Identify which cell holds the provided text, then report its (X, Y) central coordinate. 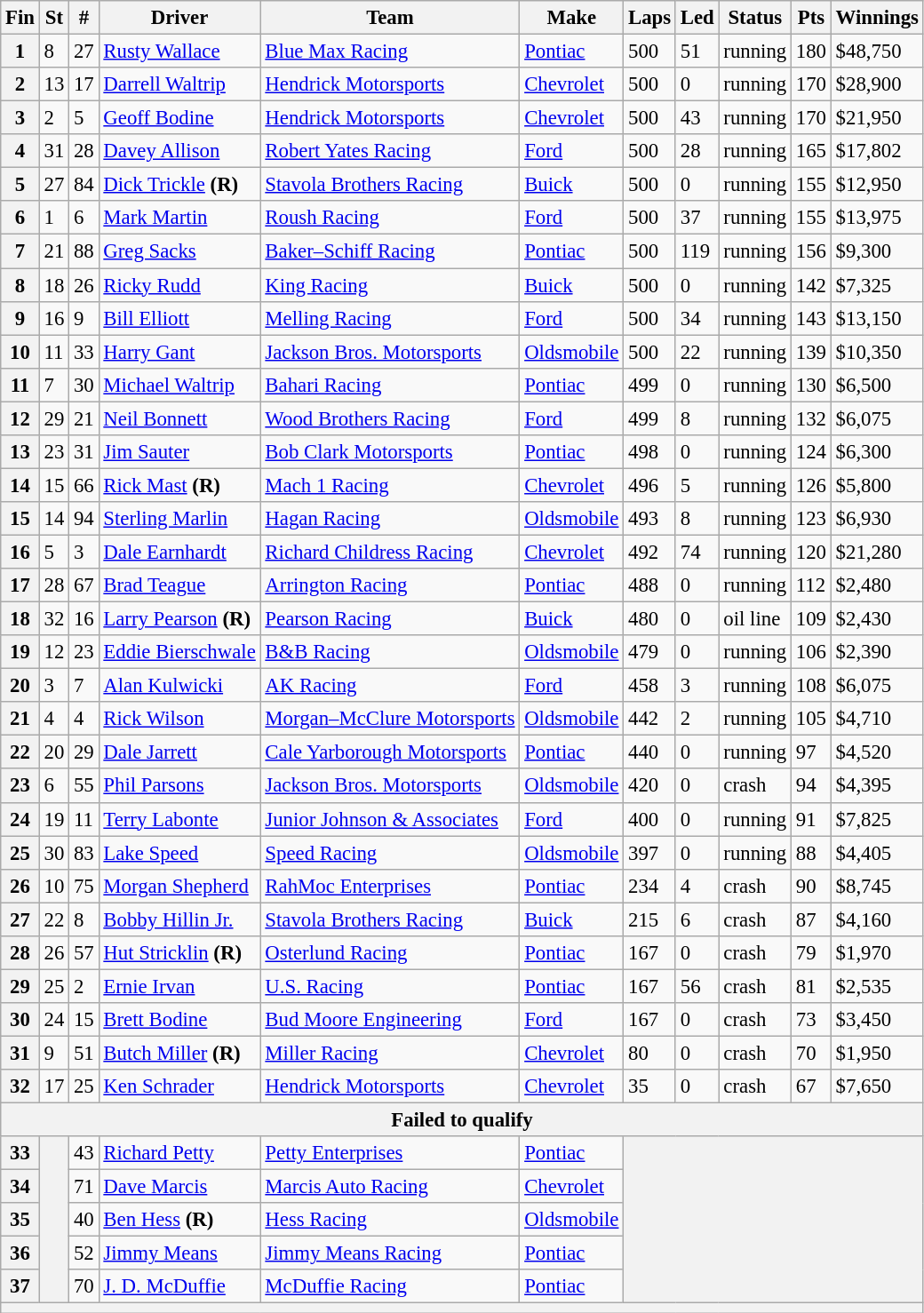
$13,150 (877, 318)
$28,900 (877, 84)
Bobby Hillin Jr. (179, 919)
Morgan–McClure Motorsports (390, 719)
80 (650, 1053)
Melling Racing (390, 318)
$5,800 (877, 485)
$4,405 (877, 853)
Geoff Bodine (179, 118)
440 (650, 752)
139 (812, 352)
Richard Childress Racing (390, 552)
Hut Stricklin (R) (179, 953)
St (53, 18)
$48,750 (877, 52)
J. D. McDuffie (179, 1287)
Wood Brothers Racing (390, 418)
57 (84, 953)
Petty Enterprises (390, 1153)
$4,160 (877, 919)
106 (812, 652)
Fin (20, 18)
75 (84, 886)
120 (812, 552)
493 (650, 519)
119 (697, 251)
105 (812, 719)
Cale Yarborough Motorsports (390, 752)
$2,480 (877, 585)
Brett Bodine (179, 1020)
Brad Teague (179, 585)
Greg Sacks (179, 251)
# (84, 18)
$13,975 (877, 218)
Lake Speed (179, 853)
83 (84, 853)
$6,500 (877, 385)
Mark Martin (179, 218)
112 (812, 585)
91 (812, 819)
496 (650, 485)
$7,650 (877, 1086)
400 (650, 819)
Team (390, 18)
U.S. Racing (390, 986)
Ernie Irvan (179, 986)
Osterlund Racing (390, 953)
36 (20, 1253)
Jim Sauter (179, 452)
Arrington Racing (390, 585)
498 (650, 452)
Dale Earnhardt (179, 552)
40 (84, 1220)
Darrell Waltrip (179, 84)
420 (650, 786)
Make (572, 18)
165 (812, 151)
Hess Racing (390, 1220)
55 (84, 786)
Michael Waltrip (179, 385)
71 (84, 1187)
Rick Wilson (179, 719)
Blue Max Racing (390, 52)
Baker–Schiff Racing (390, 251)
123 (812, 519)
492 (650, 552)
Winnings (877, 18)
Larry Pearson (R) (179, 619)
$4,520 (877, 752)
87 (812, 919)
$4,395 (877, 786)
$2,535 (877, 986)
$2,430 (877, 619)
488 (650, 585)
$6,300 (877, 452)
180 (812, 52)
Sterling Marlin (179, 519)
Miller Racing (390, 1053)
$7,825 (877, 819)
$6,930 (877, 519)
Driver (179, 18)
442 (650, 719)
Dale Jarrett (179, 752)
RahMoc Enterprises (390, 886)
$12,950 (877, 185)
Junior Johnson & Associates (390, 819)
109 (812, 619)
132 (812, 418)
Morgan Shepherd (179, 886)
$3,450 (877, 1020)
$2,390 (877, 652)
130 (812, 385)
Speed Racing (390, 853)
Robert Yates Racing (390, 151)
$7,325 (877, 285)
Phil Parsons (179, 786)
52 (84, 1253)
Status (755, 18)
73 (812, 1020)
Jimmy Means (179, 1253)
Dave Marcis (179, 1187)
Rick Mast (R) (179, 485)
Bob Clark Motorsports (390, 452)
$1,950 (877, 1053)
Jimmy Means Racing (390, 1253)
97 (812, 752)
458 (650, 686)
Harry Gant (179, 352)
oil line (755, 619)
66 (84, 485)
Bahari Racing (390, 385)
$4,710 (877, 719)
$17,802 (877, 151)
479 (650, 652)
McDuffie Racing (390, 1287)
480 (650, 619)
143 (812, 318)
Davey Allison (179, 151)
Mach 1 Racing (390, 485)
Rusty Wallace (179, 52)
Ken Schrader (179, 1086)
Pts (812, 18)
King Racing (390, 285)
Richard Petty (179, 1153)
$8,745 (877, 886)
56 (697, 986)
215 (650, 919)
142 (812, 285)
Led (697, 18)
Butch Miller (R) (179, 1053)
Neil Bonnett (179, 418)
Hagan Racing (390, 519)
$1,970 (877, 953)
Ricky Rudd (179, 285)
234 (650, 886)
Bill Elliott (179, 318)
156 (812, 251)
Marcis Auto Racing (390, 1187)
$10,350 (877, 352)
Ben Hess (R) (179, 1220)
Dick Trickle (R) (179, 185)
Eddie Bierschwale (179, 652)
108 (812, 686)
Roush Racing (390, 218)
81 (812, 986)
Laps (650, 18)
Pearson Racing (390, 619)
Failed to qualify (462, 1120)
$21,950 (877, 118)
Terry Labonte (179, 819)
79 (812, 953)
$9,300 (877, 251)
Bud Moore Engineering (390, 1020)
Alan Kulwicki (179, 686)
397 (650, 853)
90 (812, 886)
$21,280 (877, 552)
84 (84, 185)
124 (812, 452)
B&B Racing (390, 652)
126 (812, 485)
74 (697, 552)
AK Racing (390, 686)
